Return the [x, y] coordinate for the center point of the cell that contains the specified text.  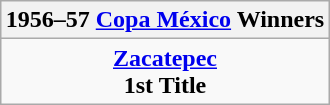
1956–57 Copa México Winners [165, 20]
Zacatepec1st Title [165, 72]
